Scan for the cell matching the given text and deliver its (X, Y) coordinate at center. 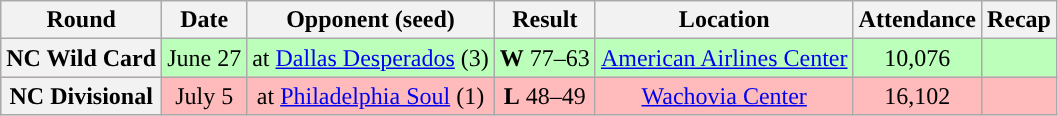
NC Divisional (82, 96)
L 48–49 (544, 96)
at Philadelphia Soul (1) (371, 96)
at Dallas Desperados (3) (371, 58)
Result (544, 20)
W 77–63 (544, 58)
10,076 (917, 58)
July 5 (204, 96)
Attendance (917, 20)
Opponent (seed) (371, 20)
Round (82, 20)
June 27 (204, 58)
NC Wild Card (82, 58)
Location (724, 20)
16,102 (917, 96)
American Airlines Center (724, 58)
Recap (1018, 20)
Wachovia Center (724, 96)
Date (204, 20)
